Capture the cell that displays the provided text and extract its (X, Y) central coordinate. 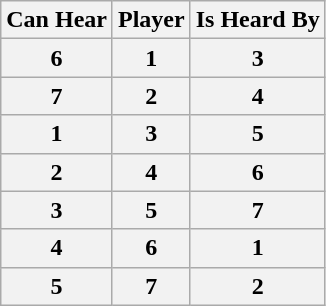
Is Heard By (258, 20)
Can Hear (57, 20)
Player (151, 20)
